Capture the cell that displays the provided text and extract its [X, Y] central coordinate. 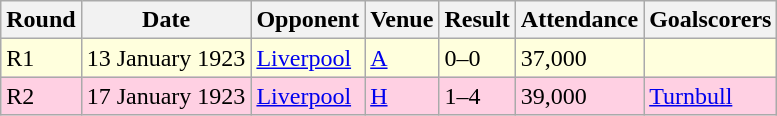
0–0 [477, 58]
R2 [41, 96]
Venue [402, 20]
Attendance [579, 20]
R1 [41, 58]
Result [477, 20]
13 January 1923 [166, 58]
Date [166, 20]
H [402, 96]
37,000 [579, 58]
17 January 1923 [166, 96]
1–4 [477, 96]
39,000 [579, 96]
Turnbull [710, 96]
Round [41, 20]
Goalscorers [710, 20]
Opponent [308, 20]
A [402, 58]
